Pinpoint the cell where the given text exists, returning its [X, Y] midpoint coordinate. 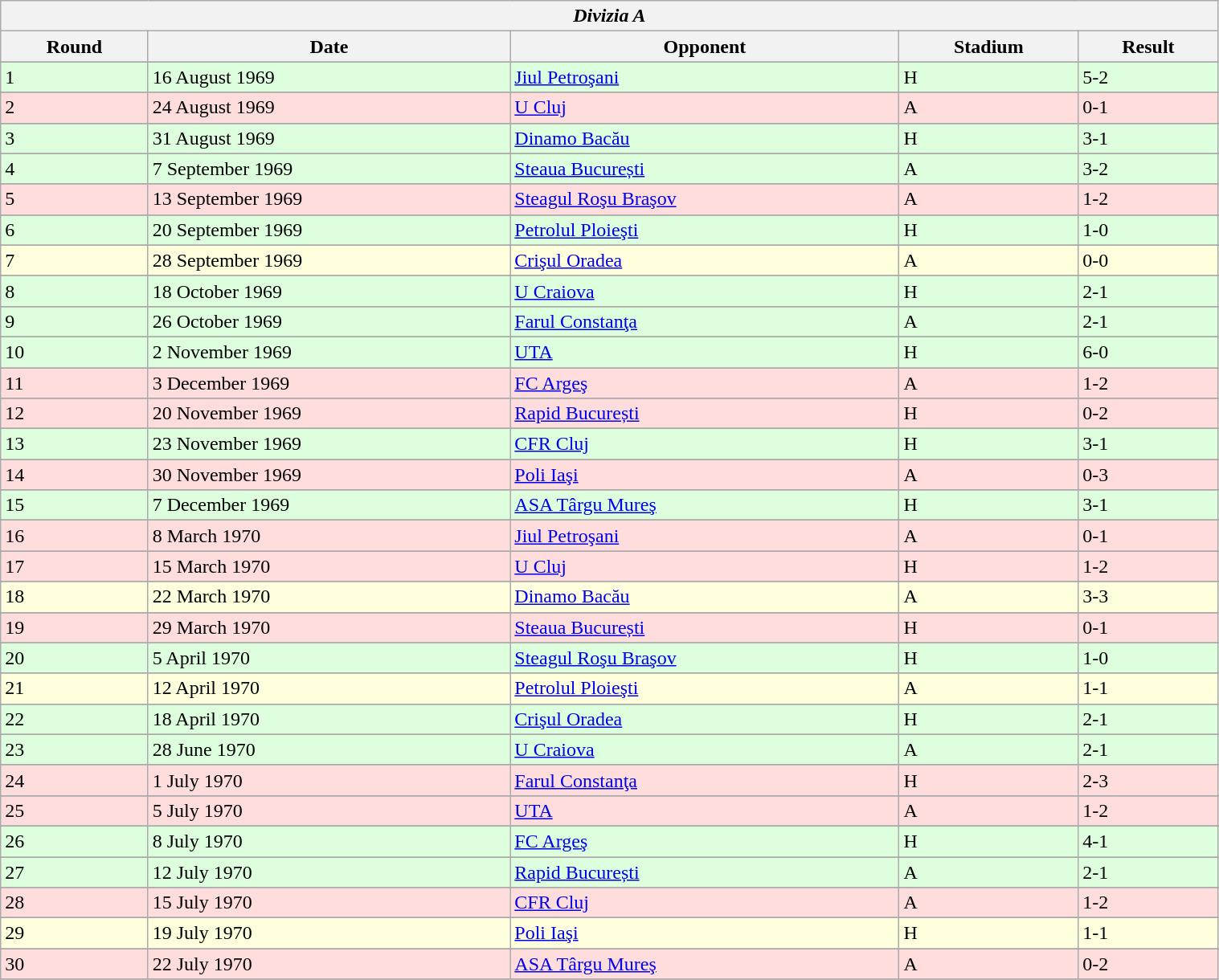
15 July 1970 [329, 903]
7 [74, 260]
10 [74, 352]
15 March 1970 [329, 566]
29 [74, 933]
24 [74, 780]
22 [74, 719]
2 [74, 108]
6-0 [1148, 352]
Round [74, 47]
19 July 1970 [329, 933]
23 [74, 749]
26 [74, 841]
5-2 [1148, 77]
25 [74, 811]
5 July 1970 [329, 811]
8 [74, 291]
21 [74, 688]
7 September 1969 [329, 169]
26 October 1969 [329, 321]
30 November 1969 [329, 475]
Result [1148, 47]
Divizia A [609, 16]
3-3 [1148, 597]
29 March 1970 [329, 627]
15 [74, 505]
14 [74, 475]
1 July 1970 [329, 780]
13 [74, 444]
22 July 1970 [329, 964]
12 [74, 414]
0-0 [1148, 260]
24 August 1969 [329, 108]
2-3 [1148, 780]
Stadium [988, 47]
5 April 1970 [329, 658]
12 July 1970 [329, 872]
18 April 1970 [329, 719]
3-2 [1148, 169]
11 [74, 383]
30 [74, 964]
31 August 1969 [329, 138]
28 September 1969 [329, 260]
Opponent [705, 47]
4 [74, 169]
3 [74, 138]
8 July 1970 [329, 841]
8 March 1970 [329, 536]
20 [74, 658]
5 [74, 199]
Date [329, 47]
22 March 1970 [329, 597]
28 June 1970 [329, 749]
19 [74, 627]
1 [74, 77]
28 [74, 903]
18 [74, 597]
20 November 1969 [329, 414]
12 April 1970 [329, 688]
13 September 1969 [329, 199]
20 September 1969 [329, 230]
9 [74, 321]
16 [74, 536]
2 November 1969 [329, 352]
18 October 1969 [329, 291]
23 November 1969 [329, 444]
7 December 1969 [329, 505]
6 [74, 230]
17 [74, 566]
3 December 1969 [329, 383]
16 August 1969 [329, 77]
27 [74, 872]
0-3 [1148, 475]
4-1 [1148, 841]
